From the cell containing the given text, extract its center point as (x, y) coordinate. 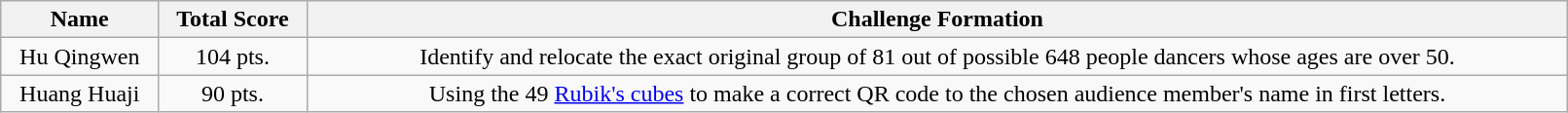
Total Score (233, 19)
Identify and relocate the exact original group of 81 out of possible 648 people dancers whose ages are over 50. (937, 56)
90 pts. (233, 94)
104 pts. (233, 56)
Using the 49 Rubik's cubes to make a correct QR code to the chosen audience member's name in first letters. (937, 94)
Huang Huaji (80, 94)
Name (80, 19)
Hu Qingwen (80, 56)
Challenge Formation (937, 19)
